Output the [X, Y] coordinate of the center of the cell containing the given text.  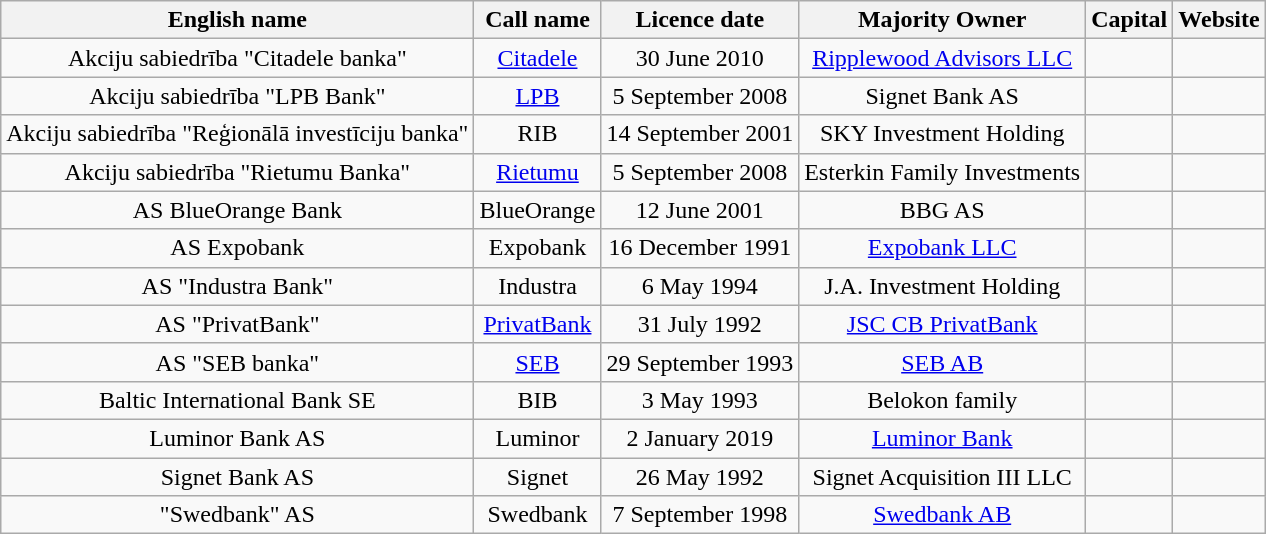
12 June 2001 [700, 210]
Ripplewood Advisors LLC [942, 58]
"Swedbank" AS [238, 515]
3 May 1993 [700, 400]
Swedbank [538, 515]
Akciju sabiedrība "Reģionālā investīciju banka" [238, 134]
Signet [538, 477]
Akciju sabiedrība "LPB Bank" [238, 96]
29 September 1993 [700, 362]
Rietumu [538, 172]
Akciju sabiedrība "Rietumu Banka" [238, 172]
Swedbank AB [942, 515]
Expobank LLC [942, 248]
PrivatBank [538, 324]
AS BlueOrange Bank [238, 210]
Luminor [538, 438]
BIB [538, 400]
Capital [1130, 20]
SKY Investment Holding [942, 134]
SEB [538, 362]
AS "PrivatBank" [238, 324]
Luminor Bank [942, 438]
26 May 1992 [700, 477]
BBG AS [942, 210]
English name [238, 20]
AS "Industra Bank" [238, 286]
6 May 1994 [700, 286]
Belokon family [942, 400]
30 June 2010 [700, 58]
AS Expobank [238, 248]
RIB [538, 134]
LPB [538, 96]
Majority Owner [942, 20]
Expobank [538, 248]
Signet Acquisition III LLC [942, 477]
2 January 2019 [700, 438]
Website [1219, 20]
14 September 2001 [700, 134]
Industra [538, 286]
JSC CB PrivatBank [942, 324]
16 December 1991 [700, 248]
BlueOrange [538, 210]
Akciju sabiedrība "Citadele banka" [238, 58]
SEB AB [942, 362]
Luminor Bank AS [238, 438]
Licence date [700, 20]
Esterkin Family Investments [942, 172]
Call name [538, 20]
Baltic International Bank SE [238, 400]
Citadele [538, 58]
AS "SEB banka" [238, 362]
31 July 1992 [700, 324]
7 September 1998 [700, 515]
J.A. Investment Holding [942, 286]
